Scan for the cell matching the given text and deliver its [x, y] coordinate at center. 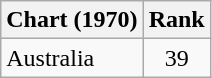
Rank [176, 20]
Australia [72, 58]
39 [176, 58]
Chart (1970) [72, 20]
